Provide the [x, y] coordinate of the cell's center where the given text is located.  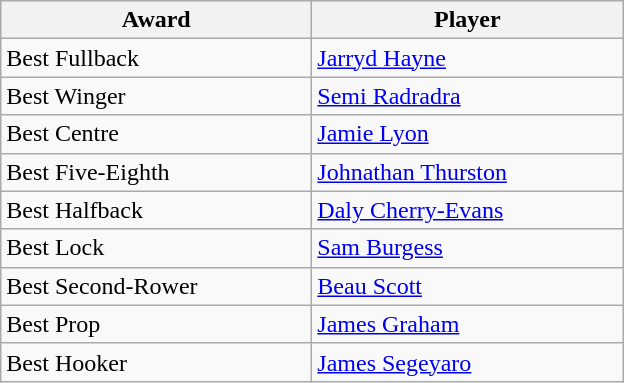
Beau Scott [468, 286]
Best Fullback [156, 58]
Daly Cherry-Evans [468, 210]
Jarryd Hayne [468, 58]
James Graham [468, 324]
Player [468, 20]
Award [156, 20]
Best Prop [156, 324]
Sam Burgess [468, 248]
Johnathan Thurston [468, 172]
Best Lock [156, 248]
Best Second-Rower [156, 286]
Best Halfback [156, 210]
James Segeyaro [468, 362]
Semi Radradra [468, 96]
Best Winger [156, 96]
Best Hooker [156, 362]
Best Five-Eighth [156, 172]
Best Centre [156, 134]
Jamie Lyon [468, 134]
